Locate the cell with the specified text and output its (x, y) center coordinate. 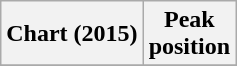
Chart (2015) (72, 34)
Peakposition (189, 34)
